Determine the (X, Y) coordinate at the center of the cell enclosing the given text.  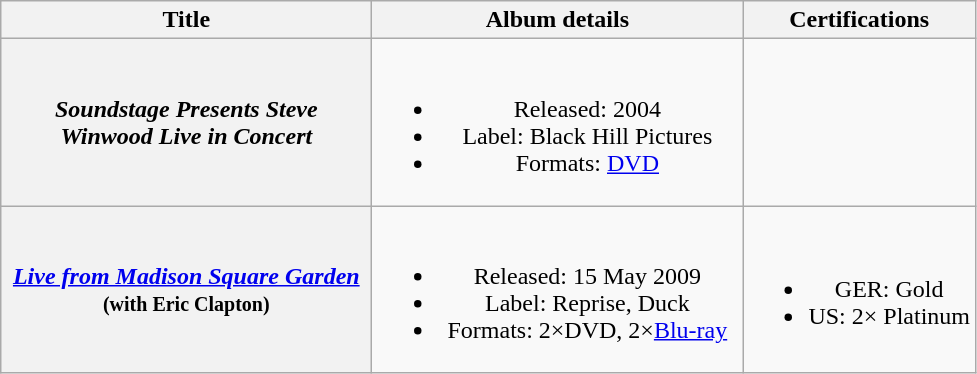
Title (186, 20)
GER: GoldUS: 2× Platinum (860, 290)
Released: 2004Label: Black Hill PicturesFormats: DVD (558, 122)
Certifications (860, 20)
Soundstage Presents Steve Winwood Live in Concert (186, 122)
Album details (558, 20)
Released: 15 May 2009Label: Reprise, DuckFormats: 2×DVD, 2×Blu-ray (558, 290)
Live from Madison Square Garden(with Eric Clapton) (186, 290)
